Provide the (x, y) coordinate of the cell's center where the given text is located.  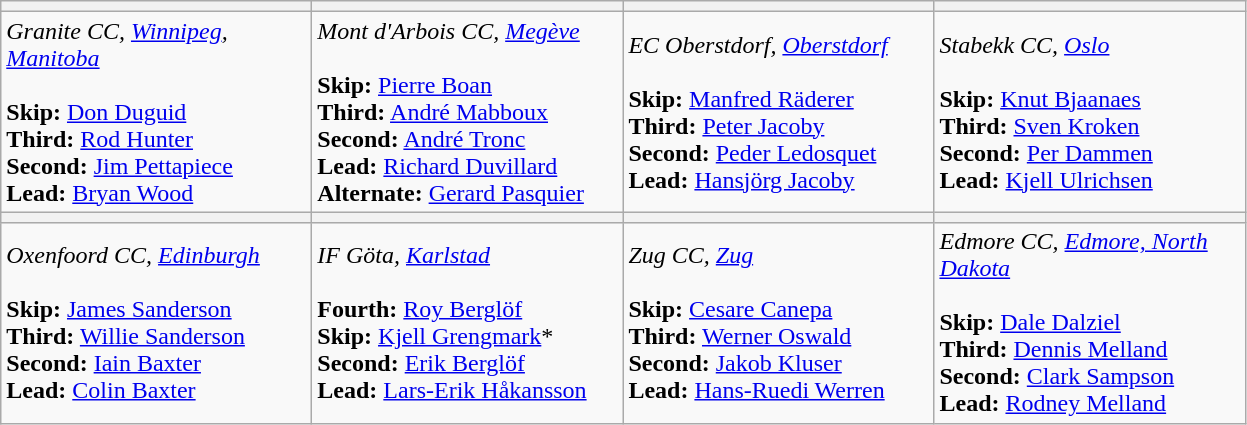
Zug CC, ZugSkip: Cesare Canepa Third: Werner Oswald Second: Jakob Kluser Lead: Hans-Ruedi Werren (778, 323)
Edmore CC, Edmore, North DakotaSkip: Dale Dalziel Third: Dennis Melland Second: Clark Sampson Lead: Rodney Melland (1090, 323)
Oxenfoord CC, EdinburghSkip: James Sanderson Third: Willie Sanderson Second: Iain Baxter Lead: Colin Baxter (156, 323)
EC Oberstdorf, OberstdorfSkip: Manfred Räderer Third: Peter Jacoby Second: Peder Ledosquet Lead: Hansjörg Jacoby (778, 112)
Stabekk CC, OsloSkip: Knut Bjaanaes Third: Sven Kroken Second: Per Dammen Lead: Kjell Ulrichsen (1090, 112)
Granite CC, Winnipeg, ManitobaSkip: Don Duguid Third: Rod Hunter Second: Jim Pettapiece Lead: Bryan Wood (156, 112)
IF Göta, KarlstadFourth: Roy Berglöf Skip: Kjell Grengmark* Second: Erik Berglöf Lead: Lars-Erik Håkansson (468, 323)
Mont d'Arbois CC, MegèveSkip: Pierre Boan Third: André Mabboux Second: André Tronc Lead: Richard Duvillard Alternate: Gerard Pasquier (468, 112)
